Pinpoint the cell where the given text exists, returning its [X, Y] midpoint coordinate. 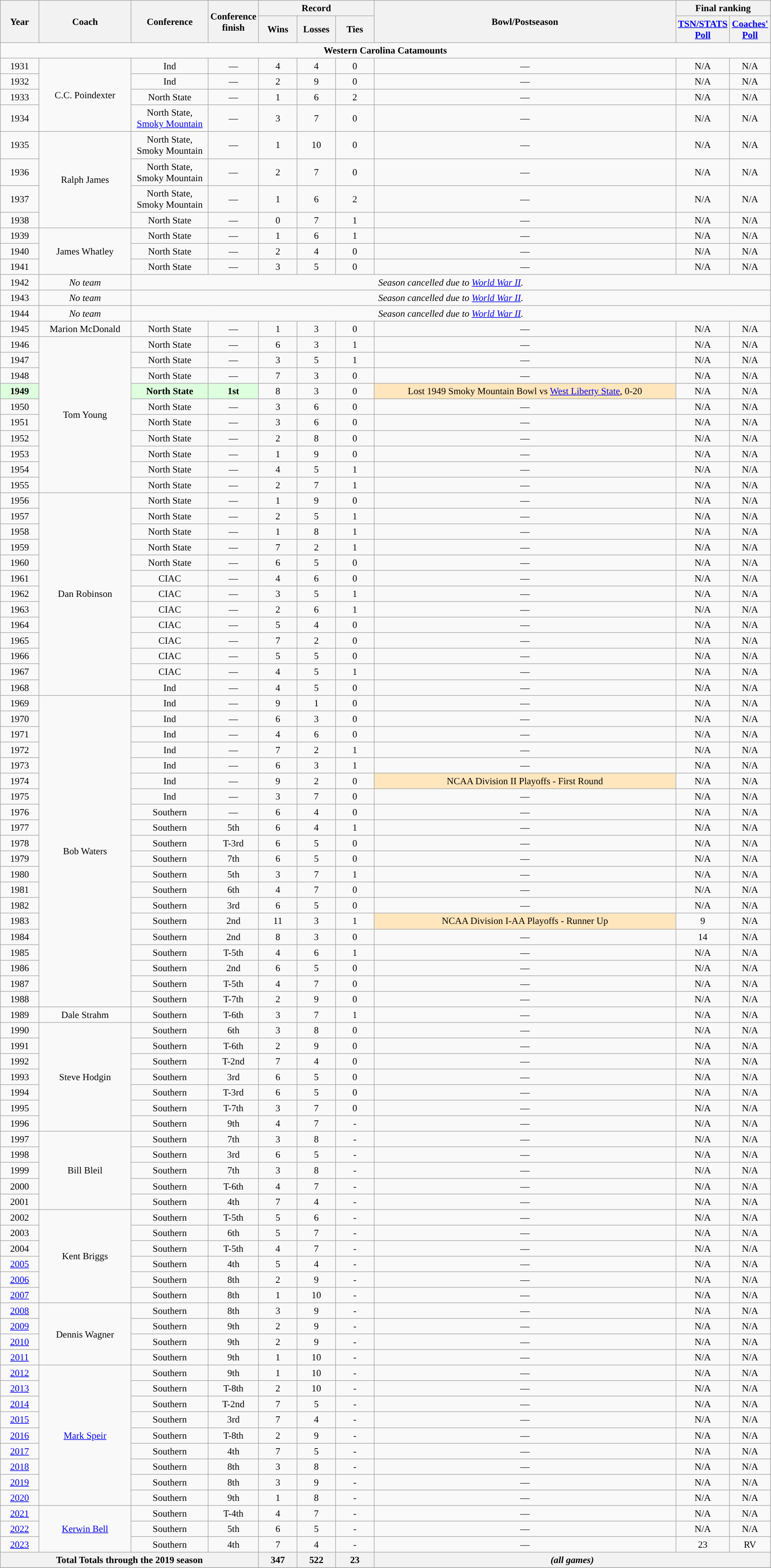
Ties [355, 30]
Dan Robinson [85, 594]
1992 [20, 1061]
(all games) [572, 1560]
Bob Waters [85, 851]
1960 [20, 563]
1993 [20, 1077]
Mark Speir [85, 1435]
NCAA Division I-AA Playoffs - Runner Up [525, 921]
Tom Young [85, 415]
1937 [20, 199]
1943 [20, 298]
1940 [20, 251]
Dale Strahm [85, 1015]
Coach [85, 22]
347 [278, 1560]
2010 [20, 1342]
1986 [20, 968]
T-4th [233, 1513]
1953 [20, 454]
1978 [20, 843]
1981 [20, 890]
1939 [20, 235]
1976 [20, 812]
1994 [20, 1093]
Conference [170, 22]
1935 [20, 145]
2009 [20, 1326]
Dennis Wagner [85, 1334]
1936 [20, 172]
1947 [20, 360]
Final ranking [723, 8]
Western Carolina Catamounts [386, 51]
1965 [20, 641]
1961 [20, 579]
1982 [20, 906]
1941 [20, 267]
1938 [20, 220]
1934 [20, 119]
2021 [20, 1513]
2000 [20, 1186]
1999 [20, 1171]
Year [20, 22]
1967 [20, 672]
1932 [20, 82]
1951 [20, 423]
2020 [20, 1498]
1959 [20, 547]
1944 [20, 313]
2014 [20, 1404]
522 [316, 1560]
1969 [20, 703]
Record [316, 8]
C.C. Poindexter [85, 95]
2019 [20, 1482]
1950 [20, 407]
1942 [20, 282]
1971 [20, 734]
1948 [20, 376]
Lost 1949 Smoky Mountain Bowl vs West Liberty State, 0-20 [525, 391]
2001 [20, 1202]
1988 [20, 999]
Marion McDonald [85, 329]
Ralph James [85, 180]
Coaches' Poll [750, 30]
2022 [20, 1529]
1996 [20, 1124]
1970 [20, 719]
2012 [20, 1373]
Bill Bleil [85, 1171]
Kerwin Bell [85, 1529]
1945 [20, 329]
1991 [20, 1046]
RV [750, 1544]
1st [233, 391]
1962 [20, 594]
Kent Briggs [85, 1256]
Steve Hodgin [85, 1077]
Bowl/Postseason [525, 22]
NCAA Division II Playoffs - First Round [525, 781]
1954 [20, 469]
1987 [20, 984]
1963 [20, 610]
2013 [20, 1389]
1983 [20, 921]
2008 [20, 1311]
11 [278, 921]
James Whatley [85, 251]
1995 [20, 1108]
1998 [20, 1155]
1984 [20, 937]
1949 [20, 391]
1989 [20, 1015]
1968 [20, 688]
1979 [20, 859]
2011 [20, 1357]
1955 [20, 485]
2017 [20, 1451]
2016 [20, 1435]
Conference finish [233, 22]
1931 [20, 66]
1952 [20, 438]
Losses [316, 30]
2018 [20, 1466]
TSN/STATS Poll [703, 30]
1973 [20, 766]
2004 [20, 1248]
2002 [20, 1217]
Total Totals through the 2019 season [129, 1560]
1997 [20, 1139]
1946 [20, 345]
1933 [20, 97]
1990 [20, 1030]
1972 [20, 750]
2005 [20, 1264]
1957 [20, 516]
1958 [20, 532]
2003 [20, 1233]
Wins [278, 30]
1977 [20, 828]
1974 [20, 781]
1980 [20, 875]
1985 [20, 952]
1975 [20, 797]
14 [703, 937]
2023 [20, 1544]
2007 [20, 1295]
1964 [20, 625]
1956 [20, 501]
2006 [20, 1280]
1966 [20, 656]
2015 [20, 1420]
